Return [x, y] of the center of cell containing provided text 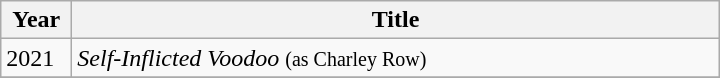
Year [36, 20]
Self-Inflicted Voodoo (as Charley Row) [396, 58]
2021 [36, 58]
Title [396, 20]
